Locate the cell with the specified text and output its (X, Y) center coordinate. 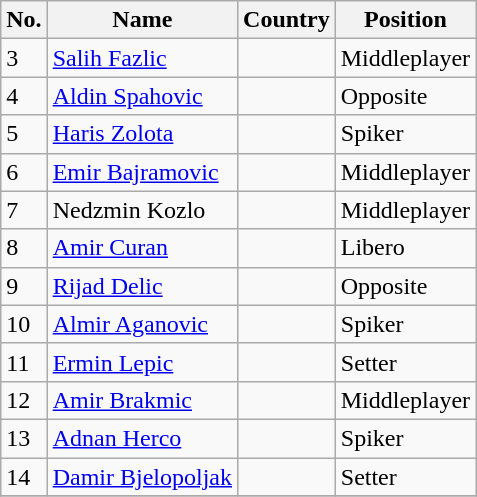
5 (24, 134)
Almir Aganovic (142, 324)
Aldin Spahovic (142, 96)
Amir Brakmic (142, 400)
3 (24, 58)
Country (287, 20)
Salih Fazlic (142, 58)
Adnan Herco (142, 438)
No. (24, 20)
6 (24, 172)
13 (24, 438)
4 (24, 96)
Haris Zolota (142, 134)
12 (24, 400)
11 (24, 362)
Position (405, 20)
Emir Bajramovic (142, 172)
Damir Bjelopoljak (142, 477)
Rijad Delic (142, 286)
9 (24, 286)
14 (24, 477)
7 (24, 210)
10 (24, 324)
Name (142, 20)
Nedzmin Kozlo (142, 210)
Libero (405, 248)
Amir Curan (142, 248)
Ermin Lepic (142, 362)
8 (24, 248)
